Scan for the cell matching the given text and deliver its (X, Y) coordinate at center. 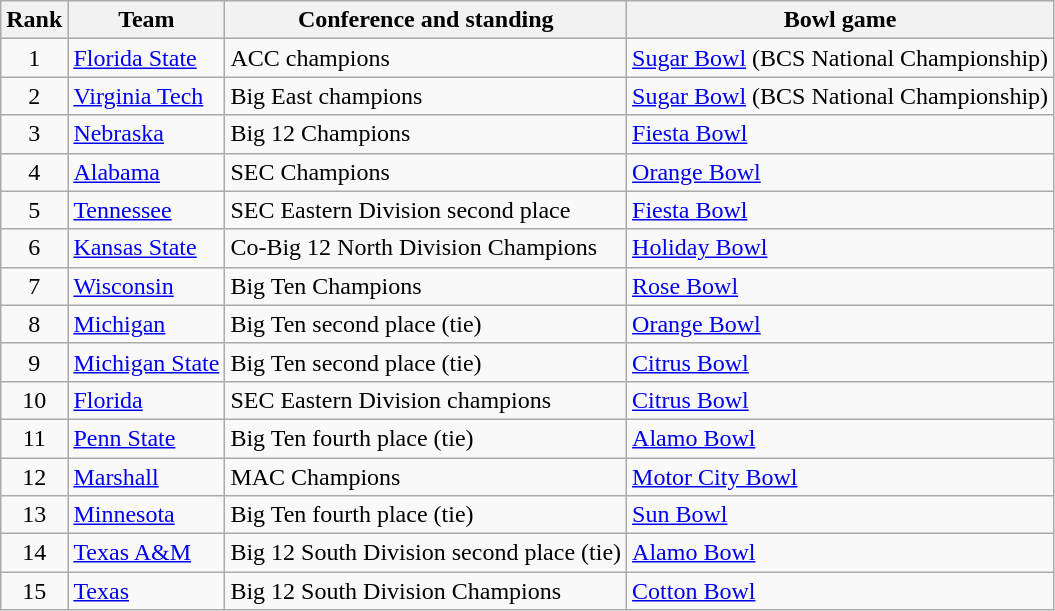
8 (34, 324)
Holiday Bowl (840, 248)
Conference and standing (426, 20)
Sun Bowl (840, 515)
Tennessee (146, 210)
SEC Eastern Division champions (426, 400)
Virginia Tech (146, 96)
SEC Champions (426, 172)
Big 12 South Division second place (tie) (426, 553)
15 (34, 591)
Bowl game (840, 20)
Big 12 South Division Champions (426, 591)
5 (34, 210)
14 (34, 553)
1 (34, 58)
Kansas State (146, 248)
2 (34, 96)
SEC Eastern Division second place (426, 210)
9 (34, 362)
Big Ten Champions (426, 286)
Florida State (146, 58)
Alabama (146, 172)
10 (34, 400)
ACC champions (426, 58)
12 (34, 477)
Minnesota (146, 515)
Big 12 Champions (426, 134)
Team (146, 20)
Motor City Bowl (840, 477)
4 (34, 172)
Michigan (146, 324)
Texas A&M (146, 553)
7 (34, 286)
MAC Champions (426, 477)
Marshall (146, 477)
3 (34, 134)
Big East champions (426, 96)
Penn State (146, 438)
Nebraska (146, 134)
Wisconsin (146, 286)
Cotton Bowl (840, 591)
Co-Big 12 North Division Champions (426, 248)
13 (34, 515)
11 (34, 438)
Rose Bowl (840, 286)
Texas (146, 591)
Michigan State (146, 362)
6 (34, 248)
Rank (34, 20)
Florida (146, 400)
